For the text-containing cell, return its midpoint in [x, y] coordinate format. 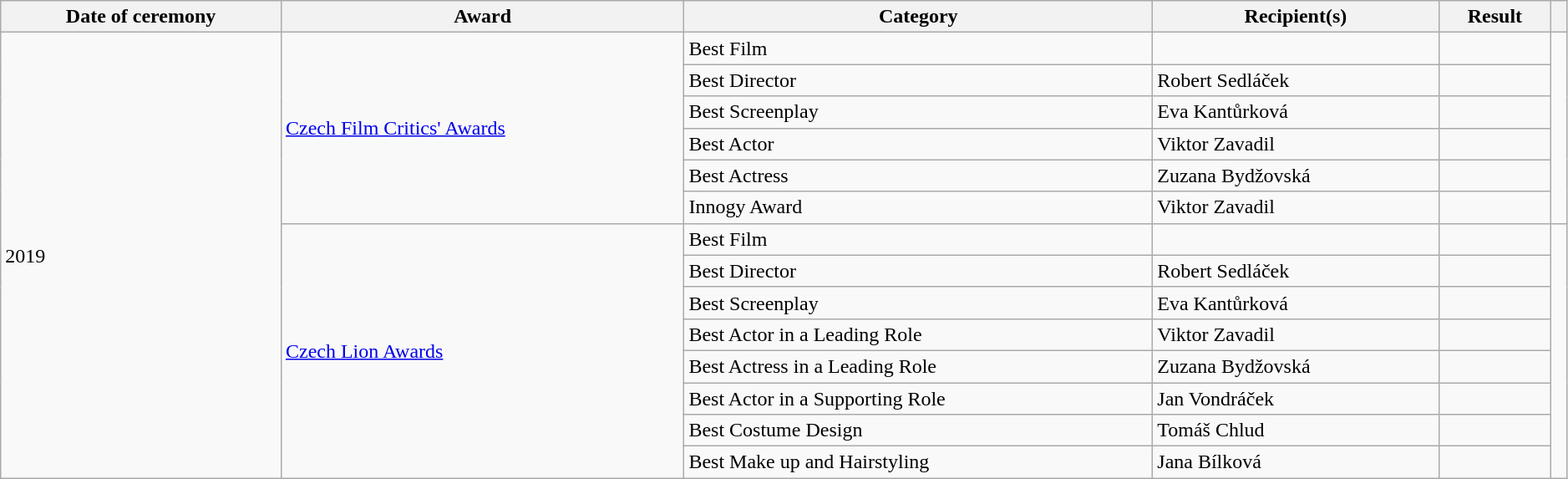
Best Actor in a Supporting Role [919, 399]
Best Actor in a Leading Role [919, 334]
Tomáš Chlud [1296, 431]
Recipient(s) [1296, 17]
Best Make up and Hairstyling [919, 462]
Best Costume Design [919, 431]
Award [482, 17]
Best Actor [919, 144]
Best Actress [919, 176]
Date of ceremony [141, 17]
Innogy Award [919, 207]
Jan Vondráček [1296, 399]
Czech Film Critics' Awards [482, 128]
Result [1495, 17]
Category [919, 17]
Best Actress in a Leading Role [919, 366]
Czech Lion Awards [482, 350]
Jana Bílková [1296, 462]
2019 [141, 256]
